For the text-containing cell, return its midpoint in (x, y) coordinate format. 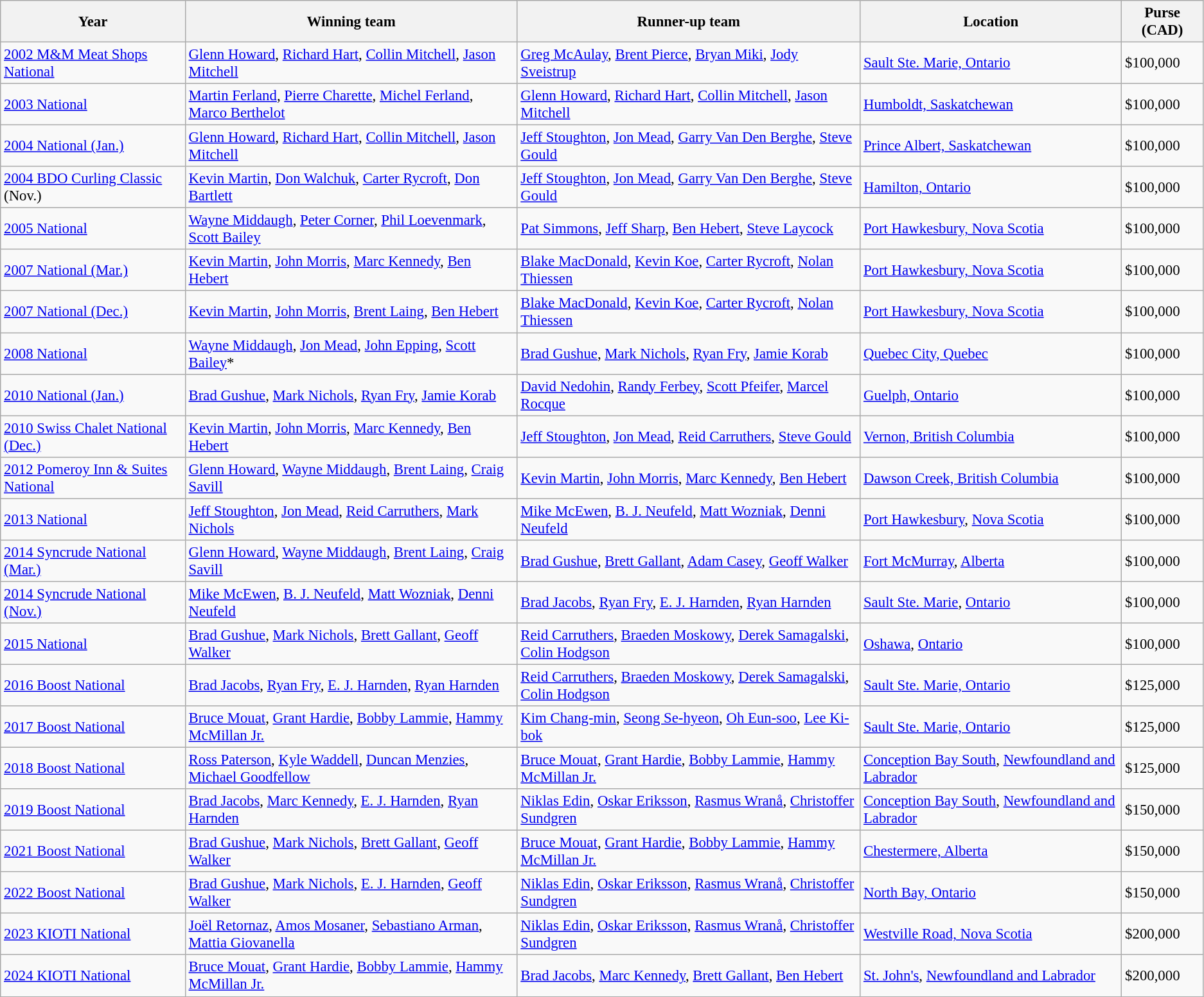
2004 National (Jan.) (93, 146)
North Bay, Ontario (991, 893)
Joël Retornaz, Amos Mosaner, Sebastiano Arman, Mattia Giovanella (351, 934)
St. John's, Newfoundland and Labrador (991, 976)
2007 National (Dec.) (93, 312)
2004 BDO Curling Classic (Nov.) (93, 188)
Fort McMurray, Alberta (991, 561)
2015 National (93, 644)
Guelph, Ontario (991, 394)
2022 Boost National (93, 893)
2014 Syncrude National (Mar.) (93, 561)
Purse (CAD) (1163, 22)
2014 Syncrude National (Nov.) (93, 603)
Prince Albert, Saskatchewan (991, 146)
2007 National (Mar.) (93, 270)
2012 Pomeroy Inn & Suites National (93, 478)
Jeff Stoughton, Jon Mead, Reid Carruthers, Mark Nichols (351, 519)
2024 KIOTI National (93, 976)
Brad Jacobs, Marc Kennedy, Brett Gallant, Ben Hebert (689, 976)
Greg McAulay, Brent Pierce, Bryan Miki, Jody Sveistrup (689, 63)
Location (991, 22)
Kim Chang-min, Seong Se-hyeon, Oh Eun-soo, Lee Ki-bok (689, 727)
2010 National (Jan.) (93, 394)
Hamilton, Ontario (991, 188)
Quebec City, Quebec (991, 353)
2023 KIOTI National (93, 934)
Jeff Stoughton, Jon Mead, Reid Carruthers, Steve Gould (689, 437)
Humboldt, Saskatchewan (991, 104)
2010 Swiss Chalet National (Dec.) (93, 437)
Brad Jacobs, Marc Kennedy, E. J. Harnden, Ryan Harnden (351, 809)
2013 National (93, 519)
2021 Boost National (93, 852)
2018 Boost National (93, 768)
Winning team (351, 22)
2017 Boost National (93, 727)
Wayne Middaugh, Jon Mead, John Epping, Scott Bailey* (351, 353)
Kevin Martin, Don Walchuk, Carter Rycroft, Don Bartlett (351, 188)
Vernon, British Columbia (991, 437)
2019 Boost National (93, 809)
2016 Boost National (93, 685)
Runner-up team (689, 22)
2005 National (93, 229)
Brad Gushue, Brett Gallant, Adam Casey, Geoff Walker (689, 561)
2008 National (93, 353)
Ross Paterson, Kyle Waddell, Duncan Menzies, Michael Goodfellow (351, 768)
Oshawa, Ontario (991, 644)
Chestermere, Alberta (991, 852)
2003 National (93, 104)
2002 M&M Meat Shops National (93, 63)
Year (93, 22)
David Nedohin, Randy Ferbey, Scott Pfeifer, Marcel Rocque (689, 394)
Kevin Martin, John Morris, Brent Laing, Ben Hebert (351, 312)
Martin Ferland, Pierre Charette, Michel Ferland, Marco Berthelot (351, 104)
Wayne Middaugh, Peter Corner, Phil Loevenmark, Scott Bailey (351, 229)
Brad Gushue, Mark Nichols, E. J. Harnden, Geoff Walker (351, 893)
Pat Simmons, Jeff Sharp, Ben Hebert, Steve Laycock (689, 229)
Westville Road, Nova Scotia (991, 934)
Dawson Creek, British Columbia (991, 478)
